Capture the cell that displays the provided text and extract its [x, y] central coordinate. 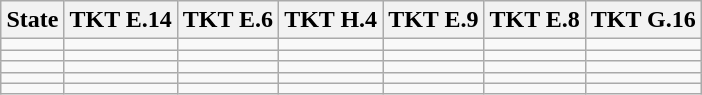
TKT E.8 [534, 20]
TKT G.16 [643, 20]
TKT E.14 [120, 20]
TKT E.6 [228, 20]
State [32, 20]
TKT H.4 [331, 20]
TKT E.9 [434, 20]
